Find where the given text appears and provide that cell's center as [x, y] coordinate. 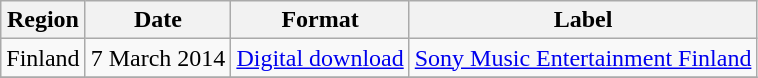
Digital download [320, 58]
Finland [43, 58]
Format [320, 20]
Label [583, 20]
Region [43, 20]
7 March 2014 [158, 58]
Date [158, 20]
Sony Music Entertainment Finland [583, 58]
